Search for the cell housing the specified text and yield its (X, Y) center coordinate. 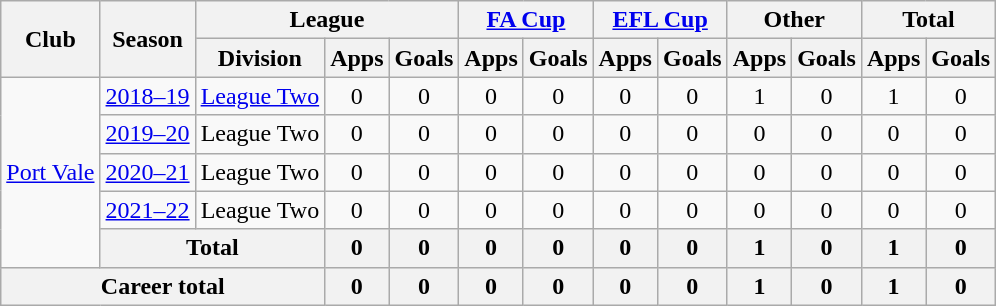
Division (260, 58)
2021–22 (148, 210)
2020–21 (148, 172)
Season (148, 39)
FA Cup (526, 20)
Port Vale (50, 172)
Career total (163, 286)
2018–19 (148, 96)
League (327, 20)
Club (50, 39)
EFL Cup (660, 20)
2019–20 (148, 134)
Other (794, 20)
